Identify which cell holds the provided text, then report its [x, y] central coordinate. 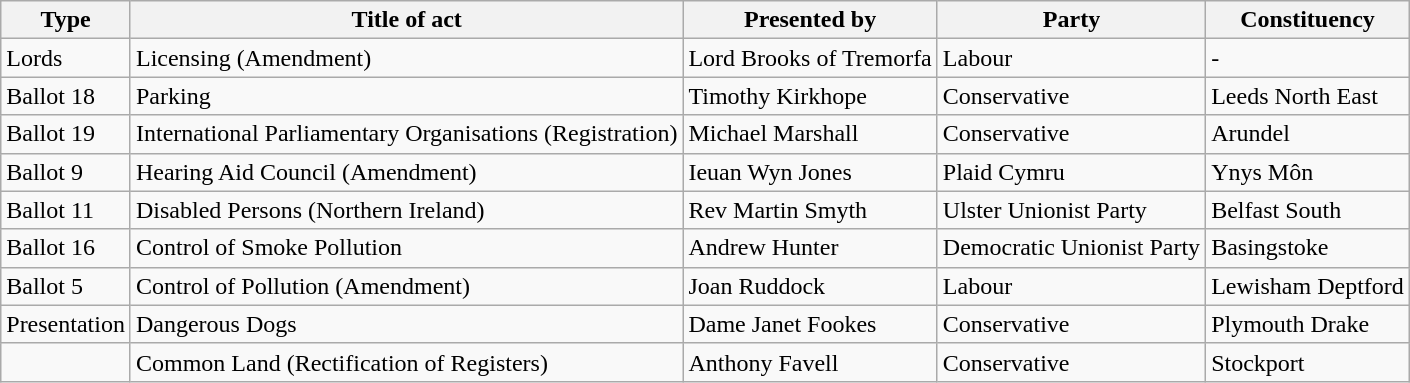
Common Land (Rectification of Registers) [406, 362]
Lord Brooks of Tremorfa [810, 58]
Dame Janet Fookes [810, 324]
Disabled Persons (Northern Ireland) [406, 210]
Timothy Kirkhope [810, 96]
Lewisham Deptford [1308, 286]
Title of act [406, 20]
Rev Martin Smyth [810, 210]
Dangerous Dogs [406, 324]
Belfast South [1308, 210]
Control of Smoke Pollution [406, 248]
- [1308, 58]
Ulster Unionist Party [1071, 210]
Michael Marshall [810, 134]
Presentation [66, 324]
Andrew Hunter [810, 248]
Party [1071, 20]
Ballot 18 [66, 96]
Control of Pollution (Amendment) [406, 286]
Stockport [1308, 362]
Ballot 5 [66, 286]
Presented by [810, 20]
Leeds North East [1308, 96]
Basingstoke [1308, 248]
Ballot 19 [66, 134]
Lords [66, 58]
Joan Ruddock [810, 286]
Constituency [1308, 20]
Hearing Aid Council (Amendment) [406, 172]
Ballot 16 [66, 248]
Ynys Môn [1308, 172]
International Parliamentary Organisations (Registration) [406, 134]
Ballot 11 [66, 210]
Democratic Unionist Party [1071, 248]
Ballot 9 [66, 172]
Licensing (Amendment) [406, 58]
Type [66, 20]
Plaid Cymru [1071, 172]
Parking [406, 96]
Anthony Favell [810, 362]
Plymouth Drake [1308, 324]
Arundel [1308, 134]
Ieuan Wyn Jones [810, 172]
